Find where the given text appears and provide that cell's center as [X, Y] coordinate. 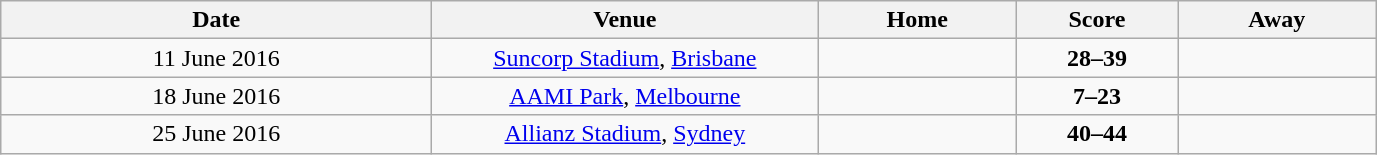
Venue [625, 20]
Allianz Stadium, Sydney [625, 134]
40–44 [1096, 134]
AAMI Park, Melbourne [625, 96]
Suncorp Stadium, Brisbane [625, 58]
Score [1096, 20]
7–23 [1096, 96]
25 June 2016 [216, 134]
18 June 2016 [216, 96]
Home [918, 20]
Away [1278, 20]
Date [216, 20]
28–39 [1096, 58]
11 June 2016 [216, 58]
